Locate the cell with the specified text and output its (x, y) center coordinate. 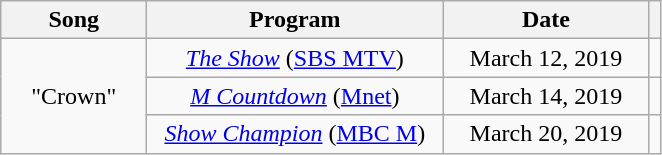
Song (74, 20)
March 14, 2019 (546, 96)
M Countdown (Mnet) (295, 96)
Date (546, 20)
March 12, 2019 (546, 58)
March 20, 2019 (546, 134)
Show Champion (MBC M) (295, 134)
The Show (SBS MTV) (295, 58)
Program (295, 20)
"Crown" (74, 96)
